Output the (x, y) coordinate of the center of the cell containing the given text.  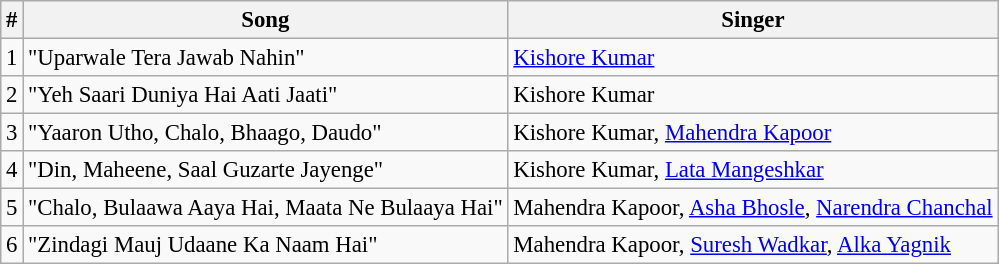
Mahendra Kapoor, Asha Bhosle, Narendra Chanchal (753, 208)
Kishore Kumar, Mahendra Kapoor (753, 133)
"Zindagi Mauj Udaane Ka Naam Hai" (266, 245)
"Din, Maheene, Saal Guzarte Jayenge" (266, 170)
Singer (753, 20)
# (12, 20)
Song (266, 20)
2 (12, 95)
"Yeh Saari Duniya Hai Aati Jaati" (266, 95)
5 (12, 208)
Kishore Kumar, Lata Mangeshkar (753, 170)
"Yaaron Utho, Chalo, Bhaago, Daudo" (266, 133)
"Chalo, Bulaawa Aaya Hai, Maata Ne Bulaaya Hai" (266, 208)
6 (12, 245)
Mahendra Kapoor, Suresh Wadkar, Alka Yagnik (753, 245)
4 (12, 170)
1 (12, 58)
"Uparwale Tera Jawab Nahin" (266, 58)
3 (12, 133)
